From the cell containing the given text, extract its center point as (X, Y) coordinate. 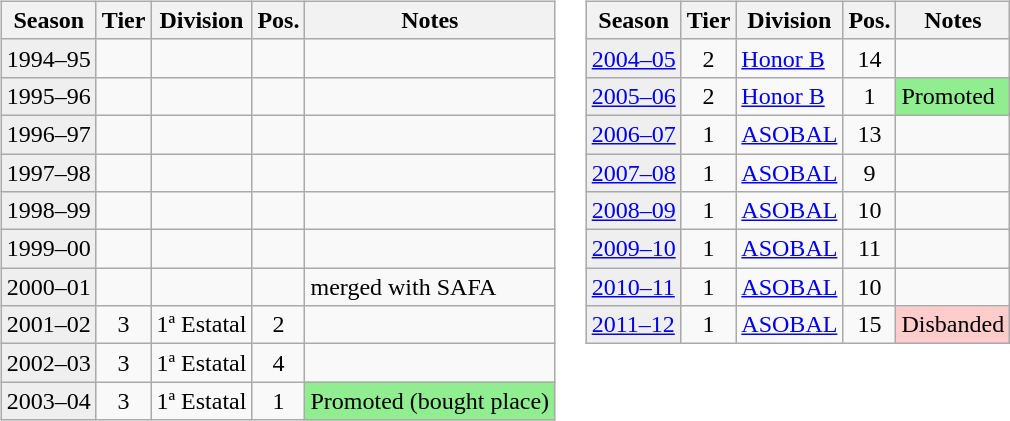
1996–97 (48, 134)
13 (870, 134)
2005–06 (634, 96)
1997–98 (48, 173)
2003–04 (48, 401)
1999–00 (48, 249)
Promoted (bought place) (430, 401)
2011–12 (634, 325)
2009–10 (634, 249)
2008–09 (634, 211)
2007–08 (634, 173)
1998–99 (48, 211)
15 (870, 325)
9 (870, 173)
2001–02 (48, 325)
merged with SAFA (430, 287)
11 (870, 249)
14 (870, 58)
4 (278, 363)
Disbanded (953, 325)
2006–07 (634, 134)
2000–01 (48, 287)
1995–96 (48, 96)
Promoted (953, 96)
1994–95 (48, 58)
2004–05 (634, 58)
2002–03 (48, 363)
2010–11 (634, 287)
